Extract the (x, y) coordinate from the center of the cell holding the provided text.  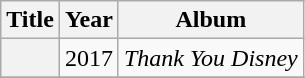
Thank You Disney (210, 58)
Title (30, 20)
Year (88, 20)
2017 (88, 58)
Album (210, 20)
